Return the (x, y) coordinate for the center point of the cell that contains the specified text.  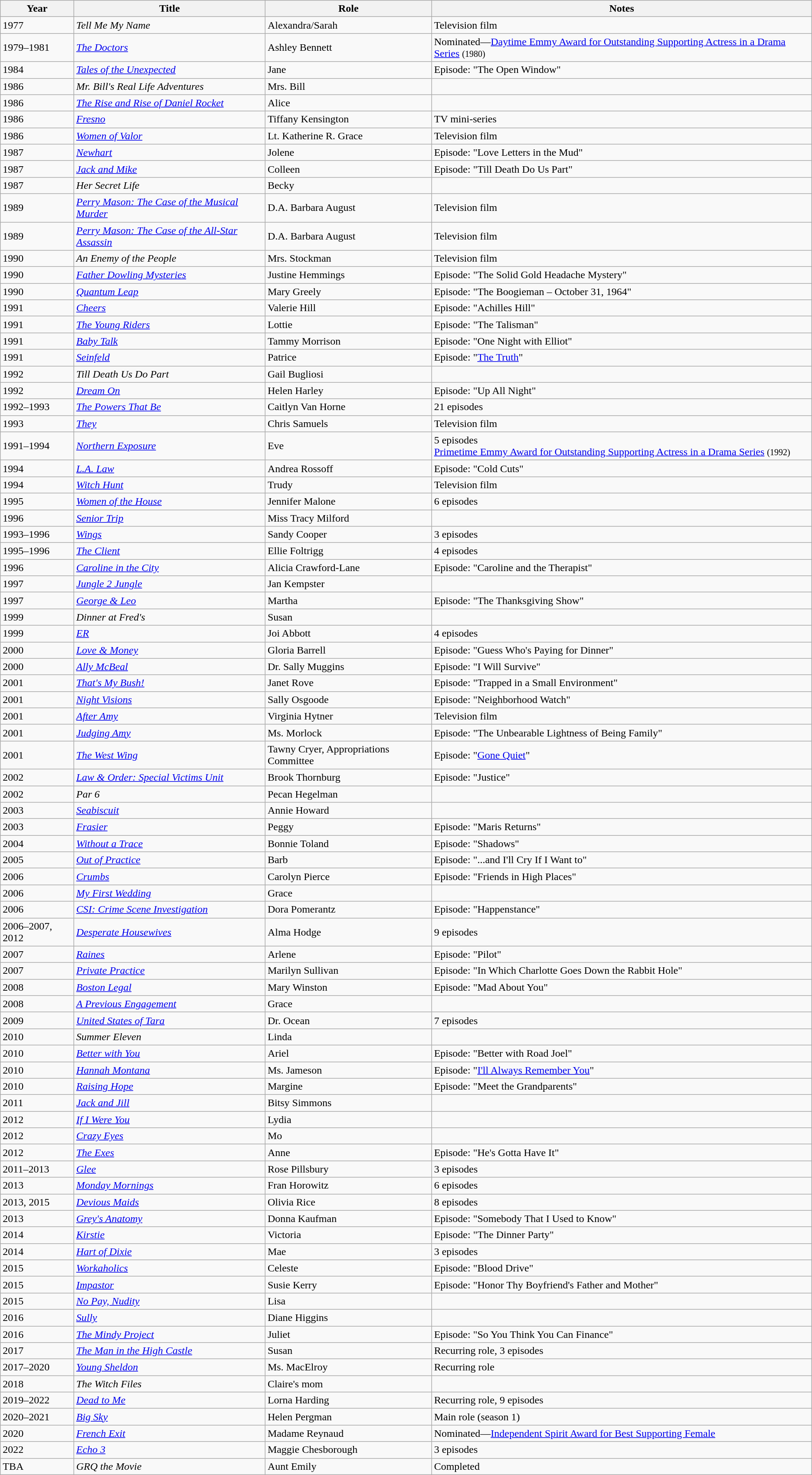
Recurring role, 3 episodes (622, 1351)
The Man in the High Castle (169, 1351)
Annie Howard (348, 811)
ER (169, 634)
Margine (348, 1087)
Better with You (169, 1053)
Madame Reynaud (348, 1433)
Eve (348, 446)
Dr. Ocean (348, 1020)
Tell Me My Name (169, 25)
Tiffany Kensington (348, 119)
CSI: Crime Scene Investigation (169, 910)
Ashley Bennett (348, 48)
Rose Pillsbury (348, 1169)
Episode: "Caroline and the Therapist" (622, 568)
My First Wedding (169, 893)
Ellie Foltrigg (348, 551)
Alma Hodge (348, 932)
Episode: "Shadows" (622, 844)
Episode: "Better with Road Joel" (622, 1053)
Summer Eleven (169, 1037)
1984 (37, 70)
TBA (37, 1466)
Episode: "Honor Thy Boyfriend's Father and Mother" (622, 1284)
Episode: "Cold Cuts" (622, 468)
Frasier (169, 827)
Seabiscuit (169, 811)
Private Practice (169, 971)
Glee (169, 1169)
Women of Valor (169, 136)
Perry Mason: The Case of the Musical Murder (169, 207)
Chris Samuels (348, 424)
2006–2007, 2012 (37, 932)
Lorna Harding (348, 1400)
An Enemy of the People (169, 259)
A Previous Engagement (169, 1004)
Wings (169, 535)
Episode: "I Will Survive" (622, 667)
Jack and Mike (169, 169)
Lisa (348, 1301)
Devious Maids (169, 1202)
2013, 2015 (37, 1202)
TV mini-series (622, 119)
Lydia (348, 1120)
Caroline in the City (169, 568)
Episode: "He's Gotta Have It" (622, 1153)
2004 (37, 844)
2020–2021 (37, 1417)
Without a Trace (169, 844)
Witch Hunt (169, 485)
Jane (348, 70)
Linda (348, 1037)
Completed (622, 1466)
Jack and Jill (169, 1103)
Dead to Me (169, 1400)
Dora Pomerantz (348, 910)
Helen Pergman (348, 1417)
Arlene (348, 954)
Episode: "Mad About You" (622, 987)
Episode: "Blood Drive" (622, 1268)
Main role (season 1) (622, 1417)
Recurring role, 9 episodes (622, 1400)
Justine Hemmings (348, 275)
Mr. Bill's Real Life Adventures (169, 86)
Peggy (348, 827)
Episode: "Maris Returns" (622, 827)
Her Secret Life (169, 185)
Night Visions (169, 700)
1995 (37, 501)
Love & Money (169, 650)
Episode: "Up All Night" (622, 391)
7 episodes (622, 1020)
Nominated—Daytime Emmy Award for Outstanding Supporting Actress in a Drama Series (1980) (622, 48)
After Amy (169, 716)
Aunt Emily (348, 1466)
Anne (348, 1153)
Episode: "Love Letters in the Mud" (622, 152)
2018 (37, 1384)
21 episodes (622, 407)
Tawny Cryer, Appropriations Committee (348, 755)
Ms. Morlock (348, 733)
Alexandra/Sarah (348, 25)
Episode: "The Unbearable Lightness of Being Family" (622, 733)
Dream On (169, 391)
Lt. Katherine R. Grace (348, 136)
Jennifer Malone (348, 501)
Title (169, 9)
8 episodes (622, 1202)
Episode: "Trapped in a Small Environment" (622, 683)
Cheers (169, 308)
Victoria (348, 1235)
Episode: "The Talisman" (622, 325)
1992–1993 (37, 407)
1979–1981 (37, 48)
Mae (348, 1252)
Judging Amy (169, 733)
Till Death Us Do Part (169, 374)
The Doctors (169, 48)
L.A. Law (169, 468)
Sally Osgoode (348, 700)
Jan Kempster (348, 584)
The Mindy Project (169, 1334)
Claire's mom (348, 1384)
The Young Riders (169, 325)
Lottie (348, 325)
Olivia Rice (348, 1202)
Episode: "Guess Who's Paying for Dinner" (622, 650)
Bonnie Toland (348, 844)
Mrs. Bill (348, 86)
Episode: "The Dinner Party" (622, 1235)
Jungle 2 Jungle (169, 584)
Episode: "Achilles Hill" (622, 308)
Boston Legal (169, 987)
Big Sky (169, 1417)
Newhart (169, 152)
Father Dowling Mysteries (169, 275)
2009 (37, 1020)
Marilyn Sullivan (348, 971)
Nominated—Independent Spirit Award for Best Supporting Female (622, 1433)
Jolene (348, 152)
Quantum Leap (169, 292)
Tammy Morrison (348, 341)
The West Wing (169, 755)
Bitsy Simmons (348, 1103)
Miss Tracy Milford (348, 518)
Desperate Housewives (169, 932)
Episode: "The Open Window" (622, 70)
Sandy Cooper (348, 535)
2017–2020 (37, 1367)
Episode: "Justice" (622, 777)
Becky (348, 185)
Mrs. Stockman (348, 259)
Trudy (348, 485)
Fresno (169, 119)
Brook Thornburg (348, 777)
Raising Hope (169, 1087)
Episode: "Neighborhood Watch" (622, 700)
Perry Mason: The Case of the All-Star Assassin (169, 236)
Episode: "Gone Quiet" (622, 755)
Baby Talk (169, 341)
Ariel (348, 1053)
Donna Kaufman (348, 1219)
Ms. Jameson (348, 1070)
1993–1996 (37, 535)
Mary Winston (348, 987)
2011–2013 (37, 1169)
Hannah Montana (169, 1070)
Episode: "I'll Always Remember You" (622, 1070)
Crazy Eyes (169, 1136)
Carolyn Pierce (348, 877)
Echo 3 (169, 1450)
2005 (37, 860)
1977 (37, 25)
Joi Abbott (348, 634)
Patrice (348, 358)
Alice (348, 103)
Episode: "So You Think You Can Finance" (622, 1334)
Gloria Barrell (348, 650)
Par 6 (169, 794)
1991–1994 (37, 446)
Valerie Hill (348, 308)
5 episodesPrimetime Emmy Award for Outstanding Supporting Actress in a Drama Series (1992) (622, 446)
Pecan Hegelman (348, 794)
9 episodes (622, 932)
Raines (169, 954)
Ally McBeal (169, 667)
Martha (348, 601)
Women of the House (169, 501)
Ms. MacElroy (348, 1367)
Role (348, 9)
Colleen (348, 169)
Crumbs (169, 877)
Tales of the Unexpected (169, 70)
GRQ the Movie (169, 1466)
1993 (37, 424)
The Powers That Be (169, 407)
Recurring role (622, 1367)
Alicia Crawford-Lane (348, 568)
2019–2022 (37, 1400)
Diane Higgins (348, 1317)
Episode: "The Boogieman – October 31, 1964" (622, 292)
Mary Greely (348, 292)
If I Were You (169, 1120)
They (169, 424)
Episode: "Meet the Grandparents" (622, 1087)
French Exit (169, 1433)
Dr. Sally Muggins (348, 667)
Year (37, 9)
Susie Kerry (348, 1284)
Virginia Hytner (348, 716)
The Rise and Rise of Daniel Rocket (169, 103)
Episode: "Somebody That I Used to Know" (622, 1219)
Senior Trip (169, 518)
The Exes (169, 1153)
Celeste (348, 1268)
Episode: "Till Death Do Us Part" (622, 169)
2020 (37, 1433)
Gail Bugliosi (348, 374)
Episode: "Pilot" (622, 954)
Caitlyn Van Horne (348, 407)
Monday Mornings (169, 1186)
Andrea Rossoff (348, 468)
2022 (37, 1450)
2011 (37, 1103)
Episode: "Happenstance" (622, 910)
Fran Horowitz (348, 1186)
United States of Tara (169, 1020)
Mo (348, 1136)
Dinner at Fred's (169, 617)
Hart of Dixie (169, 1252)
Janet Rove (348, 683)
Helen Harley (348, 391)
The Witch Files (169, 1384)
Out of Practice (169, 860)
Juliet (348, 1334)
Sully (169, 1317)
No Pay, Nudity (169, 1301)
Seinfeld (169, 358)
Young Sheldon (169, 1367)
The Client (169, 551)
Episode: "One Night with Elliot" (622, 341)
Episode: "Friends in High Places" (622, 877)
Barb (348, 860)
Impastor (169, 1284)
Episode: "...and I'll Cry If I Want to" (622, 860)
Kirstie (169, 1235)
George & Leo (169, 601)
Maggie Chesborough (348, 1450)
2017 (37, 1351)
Episode: "The Solid Gold Headache Mystery" (622, 275)
Workaholics (169, 1268)
1995–1996 (37, 551)
Northern Exposure (169, 446)
Episode: "In Which Charlotte Goes Down the Rabbit Hole" (622, 971)
Grey's Anatomy (169, 1219)
Episode: "The Truth" (622, 358)
Episode: "The Thanksgiving Show" (622, 601)
That's My Bush! (169, 683)
Notes (622, 9)
Law & Order: Special Victims Unit (169, 777)
